Extract the (X, Y) coordinate from the center of the cell holding the provided text.  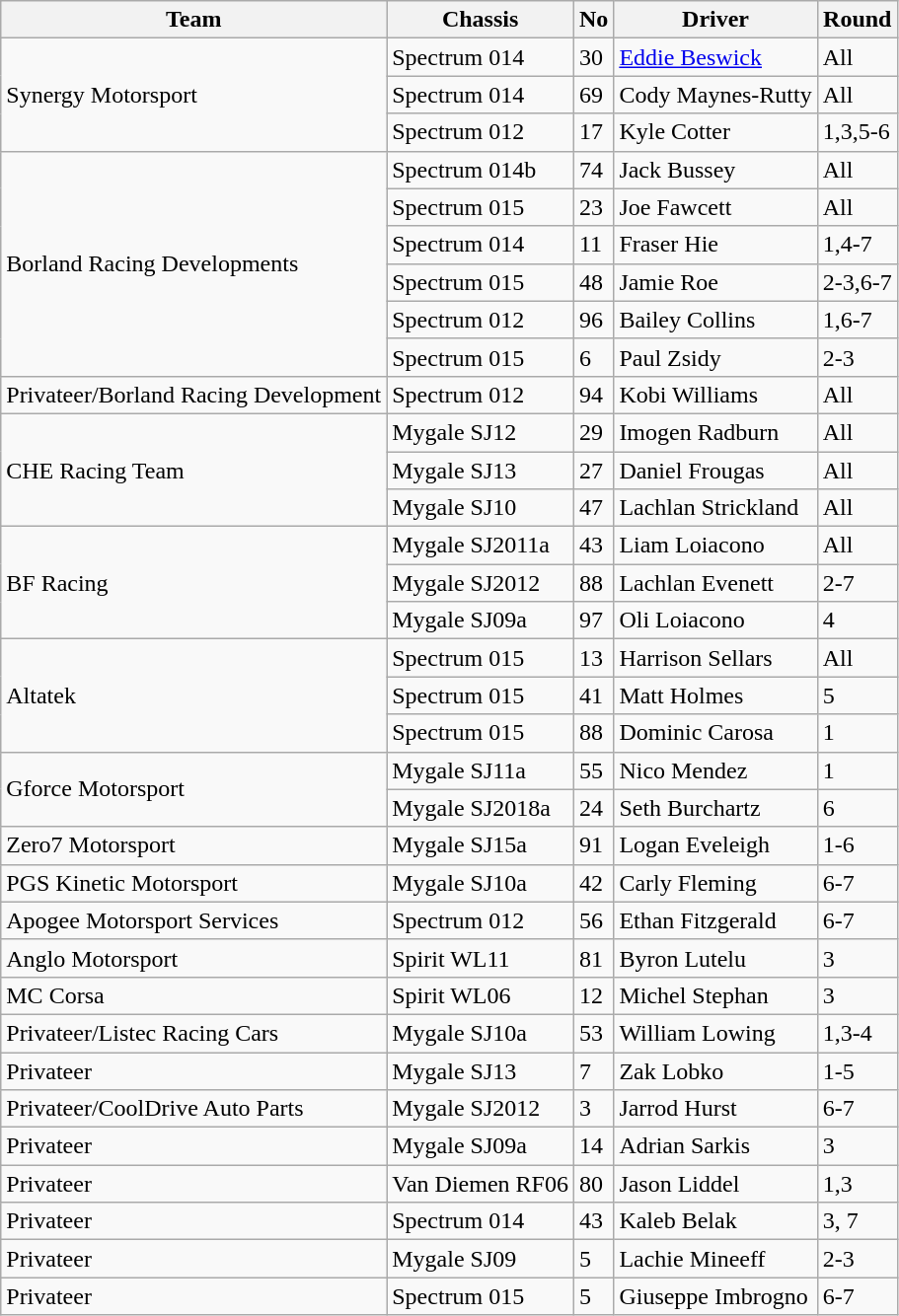
Anglo Motorsport (193, 958)
Mygale SJ09 (481, 1259)
Mygale SJ10 (481, 508)
Gforce Motorsport (193, 789)
Lachie Mineeff (715, 1259)
Fraser Hie (715, 245)
Bailey Collins (715, 320)
42 (593, 883)
Giuseppe Imbrogno (715, 1296)
1,3 (857, 1184)
24 (593, 808)
Kaleb Belak (715, 1221)
Ethan Fitzgerald (715, 920)
Synergy Motorsport (193, 95)
2-7 (857, 583)
Byron Lutelu (715, 958)
Spectrum 014b (481, 170)
Borland Racing Developments (193, 263)
12 (593, 995)
Altatek (193, 695)
Mygale SJ15a (481, 845)
Oli Loiacono (715, 621)
2-3,6-7 (857, 282)
1-6 (857, 845)
Lachlan Evenett (715, 583)
William Lowing (715, 1033)
14 (593, 1146)
Harrison Sellars (715, 658)
81 (593, 958)
3, 7 (857, 1221)
1,3-4 (857, 1033)
53 (593, 1033)
Michel Stephan (715, 995)
1,3,5-6 (857, 132)
Privateer/CoolDrive Auto Parts (193, 1109)
69 (593, 95)
27 (593, 471)
55 (593, 770)
MC Corsa (193, 995)
Cody Maynes-Rutty (715, 95)
30 (593, 57)
Matt Holmes (715, 695)
91 (593, 845)
Jack Bussey (715, 170)
Mygale SJ2018a (481, 808)
Jason Liddel (715, 1184)
17 (593, 132)
Apogee Motorsport Services (193, 920)
7 (593, 1070)
1,4-7 (857, 245)
Dominic Carosa (715, 733)
Spirit WL06 (481, 995)
4 (857, 621)
Adrian Sarkis (715, 1146)
Liam Loiacono (715, 546)
96 (593, 320)
Spirit WL11 (481, 958)
1-5 (857, 1070)
47 (593, 508)
Round (857, 20)
Chassis (481, 20)
97 (593, 621)
11 (593, 245)
Mygale SJ12 (481, 432)
Driver (715, 20)
29 (593, 432)
Zero7 Motorsport (193, 845)
1,6-7 (857, 320)
Imogen Radburn (715, 432)
Daniel Frougas (715, 471)
13 (593, 658)
Kyle Cotter (715, 132)
Privateer/Listec Racing Cars (193, 1033)
CHE Racing Team (193, 470)
Zak Lobko (715, 1070)
41 (593, 695)
Nico Mendez (715, 770)
PGS Kinetic Motorsport (193, 883)
Kobi Williams (715, 395)
74 (593, 170)
Team (193, 20)
48 (593, 282)
Privateer/Borland Racing Development (193, 395)
BF Racing (193, 583)
Logan Eveleigh (715, 845)
80 (593, 1184)
Joe Fawcett (715, 207)
Carly Fleming (715, 883)
Mygale SJ11a (481, 770)
Paul Zsidy (715, 357)
94 (593, 395)
Jarrod Hurst (715, 1109)
Eddie Beswick (715, 57)
No (593, 20)
Van Diemen RF06 (481, 1184)
Jamie Roe (715, 282)
Mygale SJ2011a (481, 546)
56 (593, 920)
Lachlan Strickland (715, 508)
Seth Burchartz (715, 808)
23 (593, 207)
